Provide the [X, Y] coordinate of the cell's center where the given text is located.  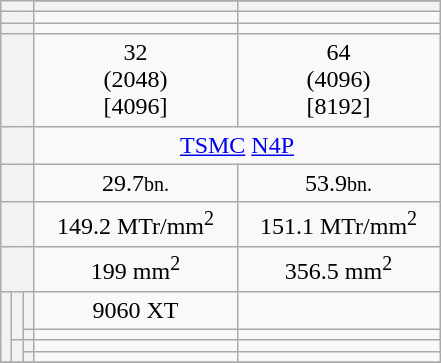
29.7bn. [136, 183]
32 (2048) [4096] [136, 80]
64 (4096) [8192] [338, 80]
53.9bn. [338, 183]
199 mm2 [136, 270]
151.1 MTr/mm2 [338, 224]
TSMC N4P [237, 145]
9060 XT [136, 310]
356.5 mm2 [338, 270]
149.2 MTr/mm2 [136, 224]
